Return the [x, y] coordinate for the center point of the cell that contains the specified text.  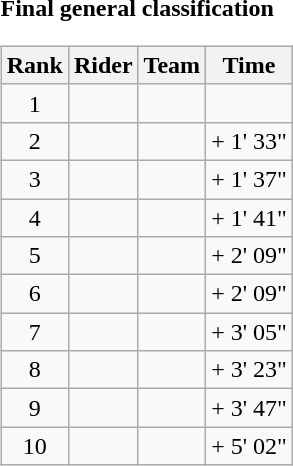
2 [34, 141]
+ 5' 02" [250, 446]
8 [34, 370]
Time [250, 65]
5 [34, 256]
+ 1' 41" [250, 217]
+ 3' 23" [250, 370]
3 [34, 179]
4 [34, 217]
7 [34, 332]
+ 3' 47" [250, 408]
Rider [103, 65]
9 [34, 408]
10 [34, 446]
6 [34, 294]
+ 3' 05" [250, 332]
1 [34, 103]
Rank [34, 65]
+ 1' 33" [250, 141]
+ 1' 37" [250, 179]
Team [172, 65]
